Locate the cell with the specified text and output its [x, y] center coordinate. 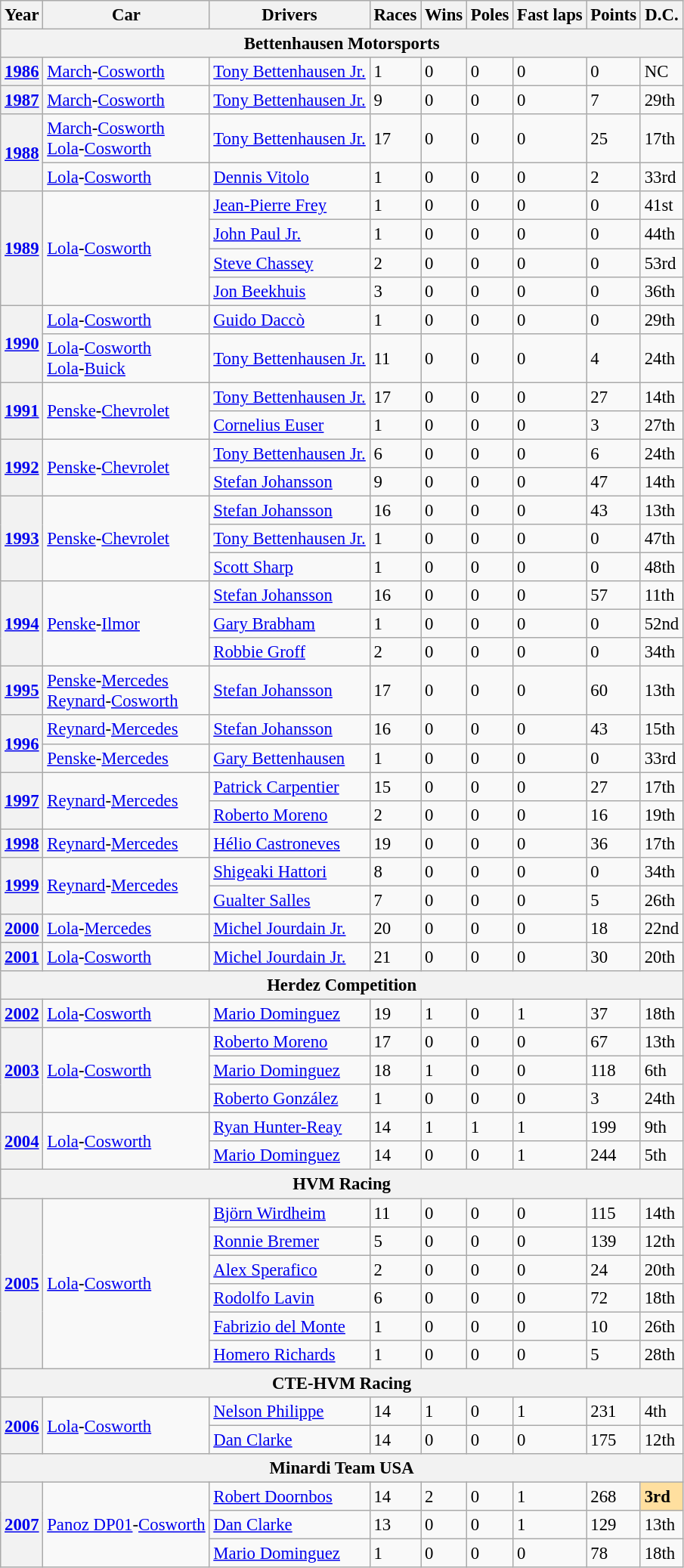
1995 [22, 691]
Nelson Philippe [289, 1412]
231 [614, 1412]
15 [395, 787]
2001 [22, 957]
Penske-Mercedes [126, 758]
3rd [661, 1497]
139 [614, 1241]
March-CosworthLola-Cosworth [126, 139]
15th [661, 730]
22nd [661, 929]
9th [661, 1127]
78 [614, 1554]
5th [661, 1155]
47 [614, 482]
1996 [22, 744]
8 [395, 872]
21 [395, 957]
Penske-Ilmor [126, 624]
2000 [22, 929]
41st [661, 206]
1991 [22, 411]
Björn Wirdheim [289, 1213]
Steve Chassey [289, 263]
Races [395, 15]
175 [614, 1440]
10 [614, 1326]
20 [395, 929]
Cornelius Euser [289, 425]
244 [614, 1155]
1997 [22, 801]
Gary Bettenhausen [289, 758]
Dennis Vitolo [289, 178]
118 [614, 1071]
Scott Sharp [289, 568]
Alex Sperafico [289, 1270]
36 [614, 843]
115 [614, 1213]
HVM Racing [342, 1184]
2007 [22, 1525]
52nd [661, 624]
1989 [22, 249]
Roberto González [289, 1099]
Lola-Mercedes [126, 929]
John Paul Jr. [289, 234]
Fabrizio del Monte [289, 1326]
Robert Doornbos [289, 1497]
268 [614, 1497]
Jean-Pierre Frey [289, 206]
2004 [22, 1141]
Robbie Groff [289, 652]
Car [126, 15]
Gualter Salles [289, 900]
36th [661, 291]
25 [614, 139]
37 [614, 1014]
57 [614, 595]
Panoz DP01-Cosworth [126, 1525]
2003 [22, 1070]
Ronnie Bremer [289, 1241]
4 [614, 358]
Ryan Hunter-Reay [289, 1127]
1998 [22, 843]
NC [661, 72]
Bettenhausen Motorsports [342, 44]
1994 [22, 624]
Lola-CosworthLola-Buick [126, 358]
Jon Beekhuis [289, 291]
60 [614, 691]
30 [614, 957]
Minardi Team USA [342, 1468]
1992 [22, 467]
24 [614, 1270]
Shigeaki Hattori [289, 872]
1999 [22, 886]
Patrick Carpentier [289, 787]
1988 [22, 153]
19th [661, 815]
1993 [22, 538]
129 [614, 1525]
28th [661, 1355]
Year [22, 15]
Points [614, 15]
72 [614, 1297]
Poles [490, 15]
D.C. [661, 15]
Penske-MercedesReynard-Cosworth [126, 691]
6th [661, 1071]
53rd [661, 263]
67 [614, 1042]
Drivers [289, 15]
Guido Daccò [289, 320]
1990 [22, 344]
44th [661, 234]
1986 [22, 72]
1987 [22, 101]
47th [661, 539]
Gary Brabham [289, 624]
48th [661, 568]
Herdez Competition [342, 985]
27th [661, 425]
Homero Richards [289, 1355]
199 [614, 1127]
Wins [444, 15]
CTE-HVM Racing [342, 1383]
13 [395, 1525]
Hélio Castroneves [289, 843]
2005 [22, 1284]
11th [661, 595]
Fast laps [550, 15]
4th [661, 1412]
Rodolfo Lavin [289, 1297]
2006 [22, 1425]
2002 [22, 1014]
